Locate the cell with the specified text and output its [x, y] center coordinate. 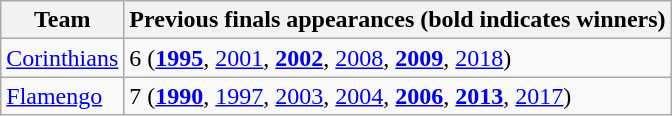
7 (1990, 1997, 2003, 2004, 2006, 2013, 2017) [398, 96]
Previous finals appearances (bold indicates winners) [398, 20]
Flamengo [62, 96]
Corinthians [62, 58]
Team [62, 20]
6 (1995, 2001, 2002, 2008, 2009, 2018) [398, 58]
